Return the [X, Y] coordinate for the center point of the cell that contains the specified text.  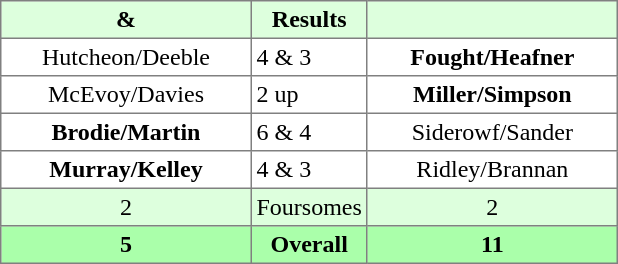
Overall [309, 245]
Foursomes [309, 207]
Murray/Kelley [126, 170]
McEvoy/Davies [126, 95]
5 [126, 245]
Hutcheon/Deeble [126, 57]
11 [492, 245]
6 & 4 [309, 132]
& [126, 20]
2 up [309, 95]
Siderowf/Sander [492, 132]
Miller/Simpson [492, 95]
Ridley/Brannan [492, 170]
Brodie/Martin [126, 132]
Fought/Heafner [492, 57]
Results [309, 20]
